Provide the (x, y) coordinate of the cell's center where the given text is located.  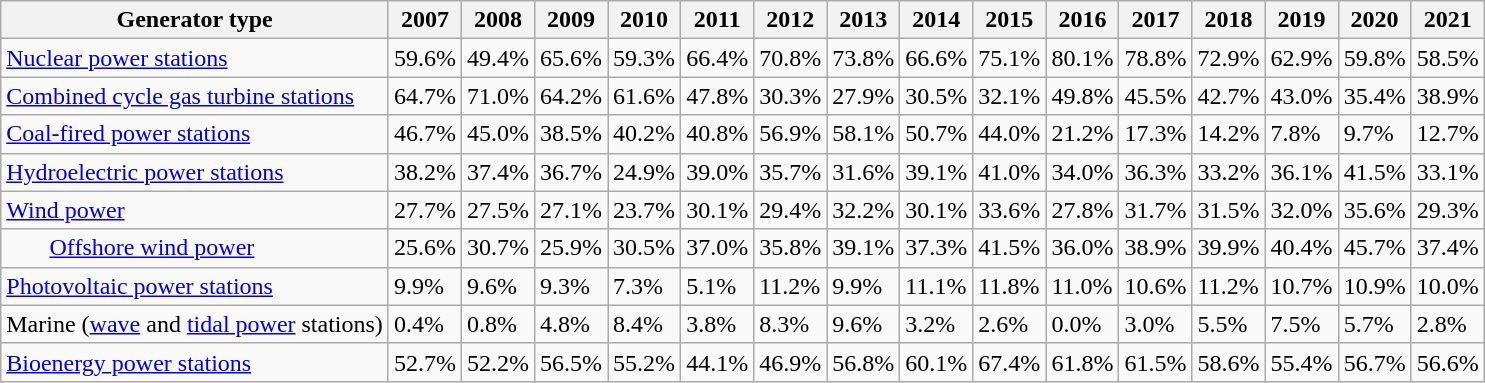
2020 (1374, 20)
27.8% (1082, 210)
17.3% (1156, 134)
7.3% (644, 286)
27.5% (498, 210)
2013 (864, 20)
40.4% (1302, 248)
Offshore wind power (195, 248)
10.6% (1156, 286)
44.1% (718, 362)
33.1% (1448, 172)
0.0% (1082, 324)
58.5% (1448, 58)
Generator type (195, 20)
2016 (1082, 20)
72.9% (1228, 58)
75.1% (1010, 58)
64.7% (424, 96)
61.8% (1082, 362)
10.0% (1448, 286)
39.0% (718, 172)
9.3% (570, 286)
41.0% (1010, 172)
2009 (570, 20)
55.2% (644, 362)
Marine (wave and tidal power stations) (195, 324)
67.4% (1010, 362)
0.8% (498, 324)
61.5% (1156, 362)
36.1% (1302, 172)
39.9% (1228, 248)
33.2% (1228, 172)
36.7% (570, 172)
80.1% (1082, 58)
78.8% (1156, 58)
40.8% (718, 134)
11.8% (1010, 286)
56.7% (1374, 362)
35.8% (790, 248)
38.5% (570, 134)
58.6% (1228, 362)
36.3% (1156, 172)
42.7% (1228, 96)
9.7% (1374, 134)
25.9% (570, 248)
45.7% (1374, 248)
10.9% (1374, 286)
Wind power (195, 210)
31.6% (864, 172)
Hydroelectric power stations (195, 172)
59.6% (424, 58)
65.6% (570, 58)
37.3% (936, 248)
11.0% (1082, 286)
2011 (718, 20)
5.5% (1228, 324)
27.9% (864, 96)
23.7% (644, 210)
36.0% (1082, 248)
58.1% (864, 134)
40.2% (644, 134)
2021 (1448, 20)
37.0% (718, 248)
Nuclear power stations (195, 58)
38.2% (424, 172)
52.7% (424, 362)
14.2% (1228, 134)
2012 (790, 20)
3.2% (936, 324)
70.8% (790, 58)
Photovoltaic power stations (195, 286)
27.7% (424, 210)
59.3% (644, 58)
56.8% (864, 362)
30.3% (790, 96)
Combined cycle gas turbine stations (195, 96)
52.2% (498, 362)
45.0% (498, 134)
0.4% (424, 324)
7.8% (1302, 134)
31.5% (1228, 210)
46.7% (424, 134)
2007 (424, 20)
43.0% (1302, 96)
30.7% (498, 248)
62.9% (1302, 58)
49.4% (498, 58)
2019 (1302, 20)
47.8% (718, 96)
55.4% (1302, 362)
7.5% (1302, 324)
2017 (1156, 20)
33.6% (1010, 210)
64.2% (570, 96)
29.3% (1448, 210)
49.8% (1082, 96)
46.9% (790, 362)
2010 (644, 20)
66.6% (936, 58)
35.7% (790, 172)
31.7% (1156, 210)
29.4% (790, 210)
8.3% (790, 324)
2.8% (1448, 324)
3.8% (718, 324)
34.0% (1082, 172)
5.7% (1374, 324)
56.6% (1448, 362)
10.7% (1302, 286)
61.6% (644, 96)
44.0% (1010, 134)
71.0% (498, 96)
45.5% (1156, 96)
2.6% (1010, 324)
2018 (1228, 20)
2015 (1010, 20)
3.0% (1156, 324)
4.8% (570, 324)
12.7% (1448, 134)
25.6% (424, 248)
32.0% (1302, 210)
59.8% (1374, 58)
35.6% (1374, 210)
60.1% (936, 362)
2008 (498, 20)
11.1% (936, 286)
5.1% (718, 286)
56.5% (570, 362)
Coal-fired power stations (195, 134)
8.4% (644, 324)
32.2% (864, 210)
35.4% (1374, 96)
50.7% (936, 134)
2014 (936, 20)
66.4% (718, 58)
73.8% (864, 58)
21.2% (1082, 134)
56.9% (790, 134)
Bioenergy power stations (195, 362)
27.1% (570, 210)
24.9% (644, 172)
32.1% (1010, 96)
